Determine the [X, Y] coordinate at the center of the cell enclosing the given text.  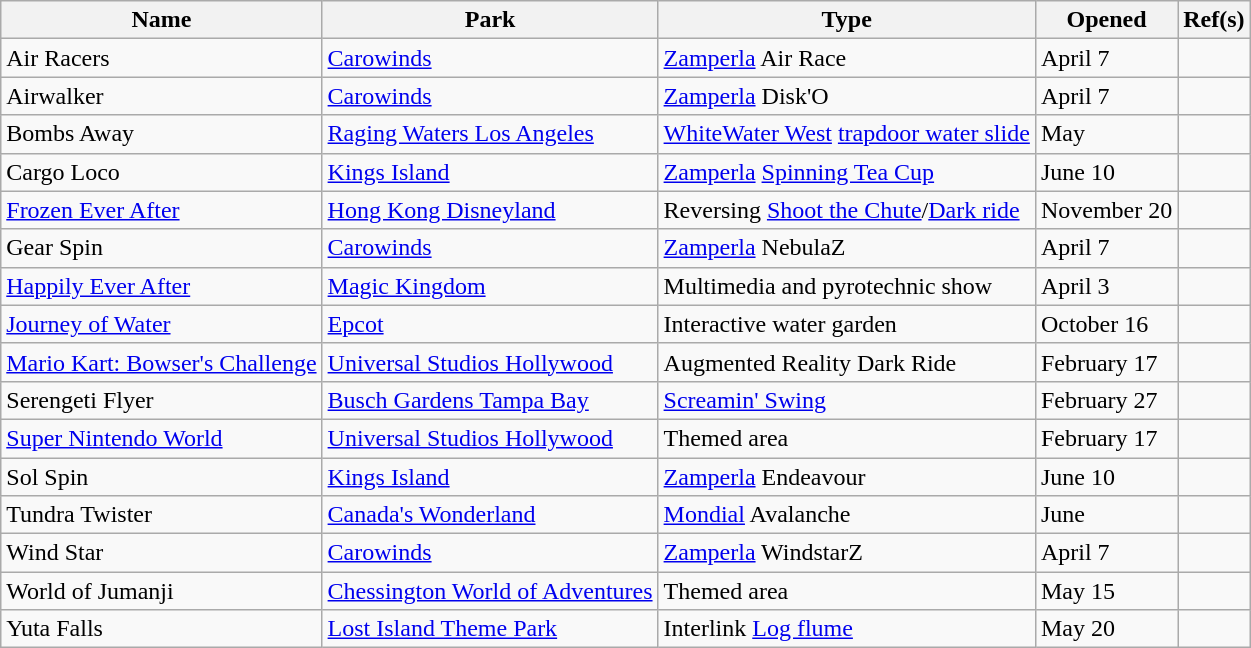
Interlink Log flume [846, 629]
Serengeti Flyer [162, 400]
Canada's Wonderland [490, 515]
Tundra Twister [162, 515]
Airwalker [162, 96]
Wind Star [162, 553]
Gear Spin [162, 248]
Zamperla Disk'O [846, 96]
Augmented Reality Dark Ride [846, 362]
Journey of Water [162, 324]
Interactive water garden [846, 324]
May 20 [1106, 629]
WhiteWater West trapdoor water slide [846, 134]
Mondial Avalanche [846, 515]
Screamin' Swing [846, 400]
Lost Island Theme Park [490, 629]
Air Racers [162, 58]
Magic Kingdom [490, 286]
Name [162, 20]
Bombs Away [162, 134]
Super Nintendo World [162, 438]
Raging Waters Los Angeles [490, 134]
Zamperla Endeavour [846, 477]
Opened [1106, 20]
Happily Ever After [162, 286]
Chessington World of Adventures [490, 591]
June [1106, 515]
Sol Spin [162, 477]
Epcot [490, 324]
Mario Kart: Bowser's Challenge [162, 362]
Ref(s) [1214, 20]
May [1106, 134]
Zamperla WindstarZ [846, 553]
February 27 [1106, 400]
Zamperla Air Race [846, 58]
Hong Kong Disneyland [490, 210]
Cargo Loco [162, 172]
Zamperla NebulaZ [846, 248]
World of Jumanji [162, 591]
Busch Gardens Tampa Bay [490, 400]
October 16 [1106, 324]
Park [490, 20]
April 3 [1106, 286]
November 20 [1106, 210]
May 15 [1106, 591]
Type [846, 20]
Yuta Falls [162, 629]
Multimedia and pyrotechnic show [846, 286]
Reversing Shoot the Chute/Dark ride [846, 210]
Frozen Ever After [162, 210]
Zamperla Spinning Tea Cup [846, 172]
